Return [X, Y] of the center of cell containing provided text 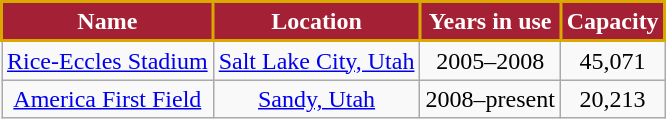
2005–2008 [490, 60]
Rice-Eccles Stadium [108, 60]
Location [316, 22]
Capacity [612, 22]
2008–present [490, 99]
Sandy, Utah [316, 99]
45,071 [612, 60]
Name [108, 22]
Salt Lake City, Utah [316, 60]
20,213 [612, 99]
America First Field [108, 99]
Years in use [490, 22]
